Extract the (x, y) coordinate from the center of the cell holding the provided text.  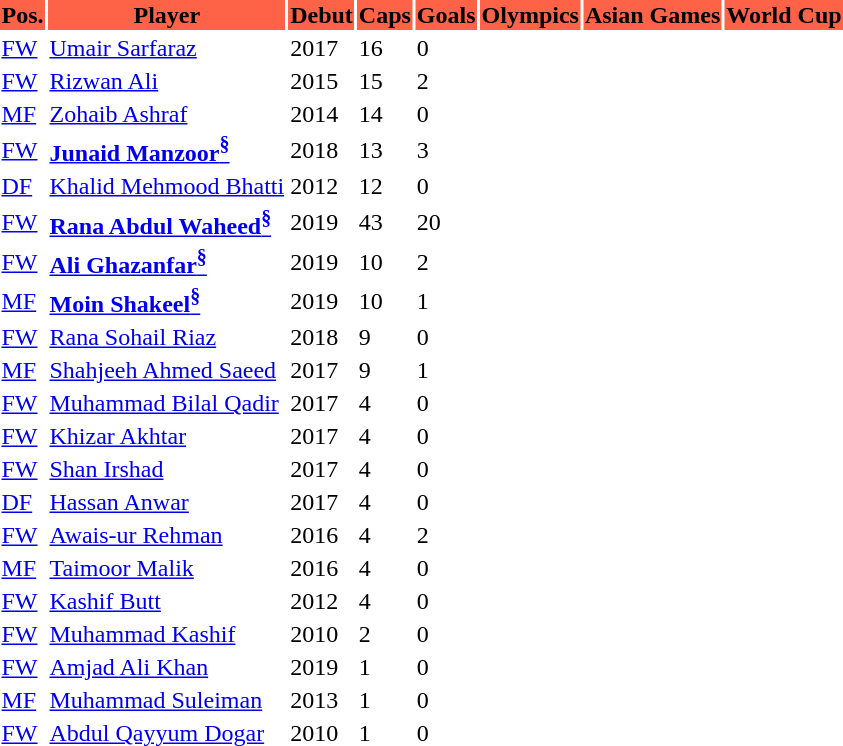
Moin Shakeel§ (167, 301)
16 (384, 48)
Khalid Mehmood Bhatti (167, 186)
20 (446, 222)
Amjad Ali Khan (167, 668)
Debut (322, 15)
Muhammad Bilal Qadir (167, 404)
Shahjeeh Ahmed Saeed (167, 371)
Muhammad Kashif (167, 635)
2015 (322, 81)
2013 (322, 701)
3 (446, 150)
Rizwan Ali (167, 81)
Asian Games (652, 15)
Awais-ur Rehman (167, 536)
Taimoor Malik (167, 569)
Ali Ghazanfar§ (167, 262)
Goals (446, 15)
Shan Irshad (167, 470)
Kashif Butt (167, 602)
Umair Sarfaraz (167, 48)
Pos. (22, 15)
Khizar Akhtar (167, 437)
Caps (384, 15)
14 (384, 114)
Rana Sohail Riaz (167, 338)
World Cup (784, 15)
Rana Abdul Waheed§ (167, 222)
Zohaib Ashraf (167, 114)
2010 (322, 635)
Hassan Anwar (167, 503)
43 (384, 222)
Muhammad Suleiman (167, 701)
Junaid Manzoor§ (167, 150)
2014 (322, 114)
13 (384, 150)
Player (167, 15)
12 (384, 186)
Olympics (530, 15)
15 (384, 81)
